Scan for the cell matching the given text and deliver its (x, y) coordinate at center. 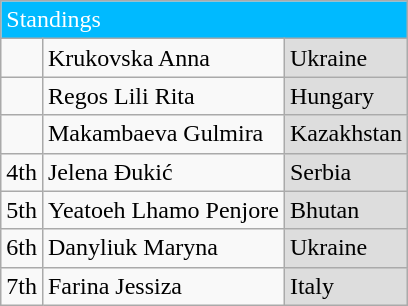
Italy (346, 286)
4th (22, 172)
Jelena Đukić (163, 172)
6th (22, 248)
Serbia (346, 172)
7th (22, 286)
Bhutan (346, 210)
Standings (204, 20)
Hungary (346, 96)
Makambaeva Gulmira (163, 134)
Regos Lili Rita (163, 96)
Kazakhstan (346, 134)
Danyliuk Maryna (163, 248)
5th (22, 210)
Yeatoeh Lhamo Penjore (163, 210)
Farina Jessiza (163, 286)
Krukovska Anna (163, 58)
